Capture the cell that displays the provided text and extract its (X, Y) central coordinate. 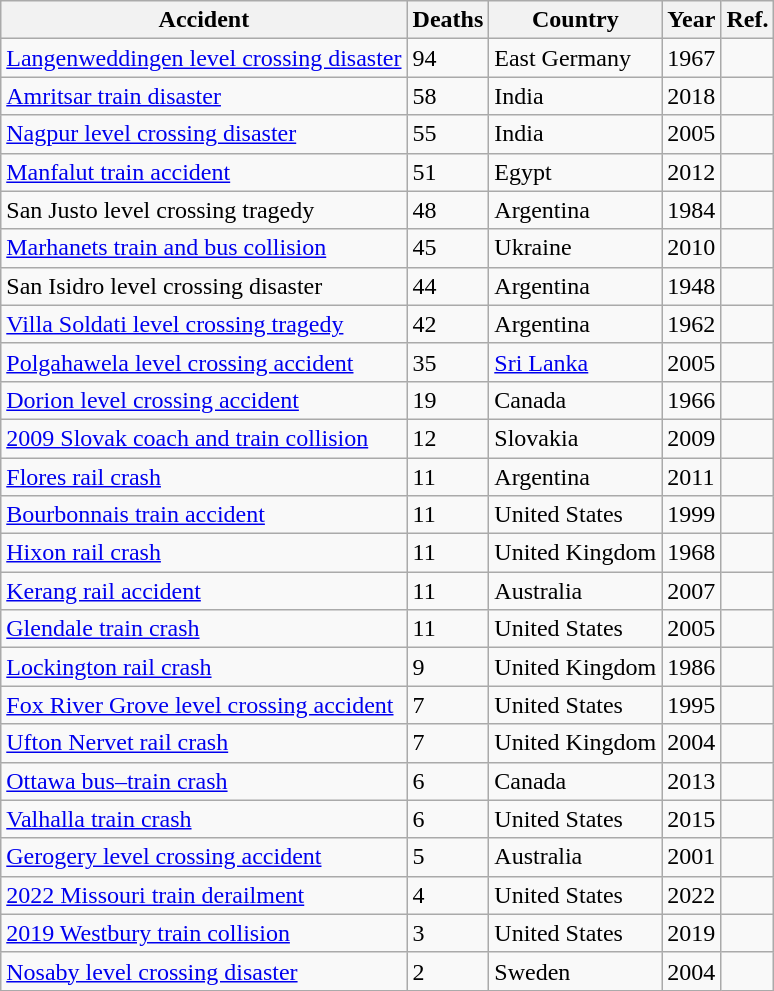
Dorion level crossing accident (204, 400)
Manfalut train accident (204, 172)
2010 (692, 248)
Lockington rail crash (204, 667)
19 (448, 400)
Valhalla train crash (204, 819)
Glendale train crash (204, 629)
Amritsar train disaster (204, 96)
48 (448, 210)
1986 (692, 667)
1984 (692, 210)
Slovakia (576, 438)
Sri Lanka (576, 362)
51 (448, 172)
Year (692, 20)
1966 (692, 400)
Deaths (448, 20)
1968 (692, 553)
Nosaby level crossing disaster (204, 971)
2013 (692, 781)
Langenweddingen level crossing disaster (204, 58)
2019 (692, 933)
3 (448, 933)
2022 Missouri train derailment (204, 895)
Ukraine (576, 248)
35 (448, 362)
1967 (692, 58)
5 (448, 857)
Country (576, 20)
Ottawa bus–train crash (204, 781)
Bourbonnais train accident (204, 515)
94 (448, 58)
Accident (204, 20)
1995 (692, 705)
4 (448, 895)
42 (448, 324)
Kerang rail accident (204, 591)
45 (448, 248)
2007 (692, 591)
Ref. (748, 20)
Egypt (576, 172)
2018 (692, 96)
2012 (692, 172)
2015 (692, 819)
1999 (692, 515)
San Isidro level crossing disaster (204, 286)
12 (448, 438)
Gerogery level crossing accident (204, 857)
44 (448, 286)
9 (448, 667)
2001 (692, 857)
58 (448, 96)
Polgahawela level crossing accident (204, 362)
Flores rail crash (204, 477)
Fox River Grove level crossing accident (204, 705)
2 (448, 971)
San Justo level crossing tragedy (204, 210)
1948 (692, 286)
Hixon rail crash (204, 553)
Marhanets train and bus collision (204, 248)
Ufton Nervet rail crash (204, 743)
2009 Slovak coach and train collision (204, 438)
Nagpur level crossing disaster (204, 134)
2009 (692, 438)
Villa Soldati level crossing tragedy (204, 324)
East Germany (576, 58)
1962 (692, 324)
2022 (692, 895)
2019 Westbury train collision (204, 933)
Sweden (576, 971)
55 (448, 134)
2011 (692, 477)
